Pinpoint the cell where the given text exists, returning its (x, y) midpoint coordinate. 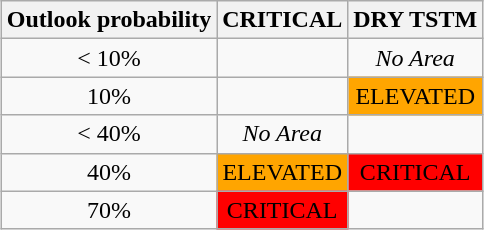
Outlook probability (108, 20)
< 40% (108, 134)
10% (108, 96)
70% (108, 210)
< 10% (108, 58)
40% (108, 172)
DRY TSTM (416, 20)
